Determine the (X, Y) coordinate at the center of the cell enclosing the given text.  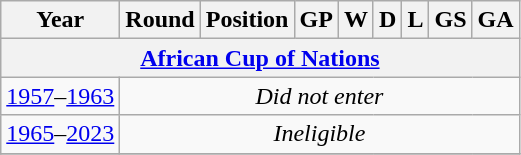
African Cup of Nations (260, 58)
Position (247, 20)
Did not enter (320, 96)
L (416, 20)
Ineligible (320, 134)
GP (316, 20)
D (387, 20)
GA (496, 20)
1957–1963 (60, 96)
1965–2023 (60, 134)
Year (60, 20)
Round (160, 20)
W (356, 20)
GS (450, 20)
